Capture the cell that displays the provided text and extract its [X, Y] central coordinate. 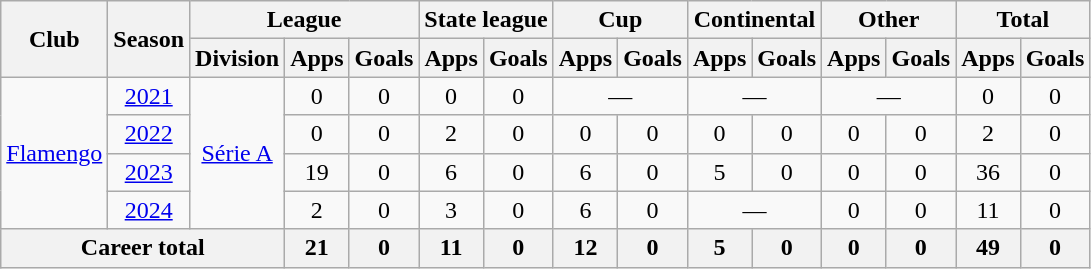
League [304, 20]
Club [54, 39]
2023 [149, 172]
2024 [149, 210]
12 [585, 248]
Season [149, 39]
2022 [149, 134]
Division [238, 58]
3 [451, 210]
Career total [143, 248]
Continental [754, 20]
19 [317, 172]
State league [486, 20]
Cup [620, 20]
2021 [149, 96]
21 [317, 248]
36 [988, 172]
Other [889, 20]
Flamengo [54, 153]
Série A [238, 153]
Total [1023, 20]
49 [988, 248]
